Search for the cell housing the specified text and yield its (X, Y) center coordinate. 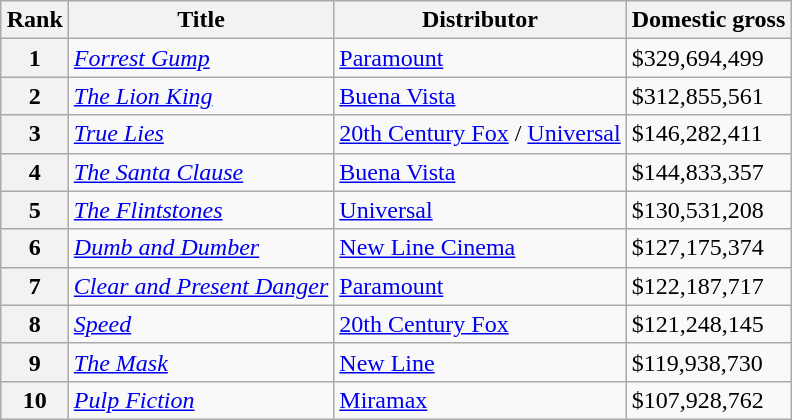
$144,833,357 (708, 172)
$122,187,717 (708, 286)
$146,282,411 (708, 134)
6 (34, 248)
Miramax (480, 400)
New Line Cinema (480, 248)
3 (34, 134)
20th Century Fox / Universal (480, 134)
The Flintstones (200, 210)
$119,938,730 (708, 362)
Universal (480, 210)
$130,531,208 (708, 210)
Dumb and Dumber (200, 248)
The Santa Clause (200, 172)
$312,855,561 (708, 96)
20th Century Fox (480, 324)
The Mask (200, 362)
1 (34, 58)
Speed (200, 324)
Distributor (480, 20)
Rank (34, 20)
Forrest Gump (200, 58)
2 (34, 96)
New Line (480, 362)
9 (34, 362)
The Lion King (200, 96)
10 (34, 400)
$121,248,145 (708, 324)
True Lies (200, 134)
Title (200, 20)
Pulp Fiction (200, 400)
$329,694,499 (708, 58)
7 (34, 286)
Clear and Present Danger (200, 286)
4 (34, 172)
5 (34, 210)
$127,175,374 (708, 248)
8 (34, 324)
Domestic gross (708, 20)
$107,928,762 (708, 400)
